Find where the given text appears and provide that cell's center as (X, Y) coordinate. 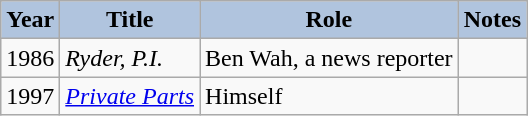
Notes (492, 20)
Role (330, 20)
Ben Wah, a news reporter (330, 58)
Year (30, 20)
Title (130, 20)
Ryder, P.I. (130, 58)
Himself (330, 96)
1997 (30, 96)
1986 (30, 58)
Private Parts (130, 96)
